Provide the (x, y) coordinate of the cell's center where the given text is located.  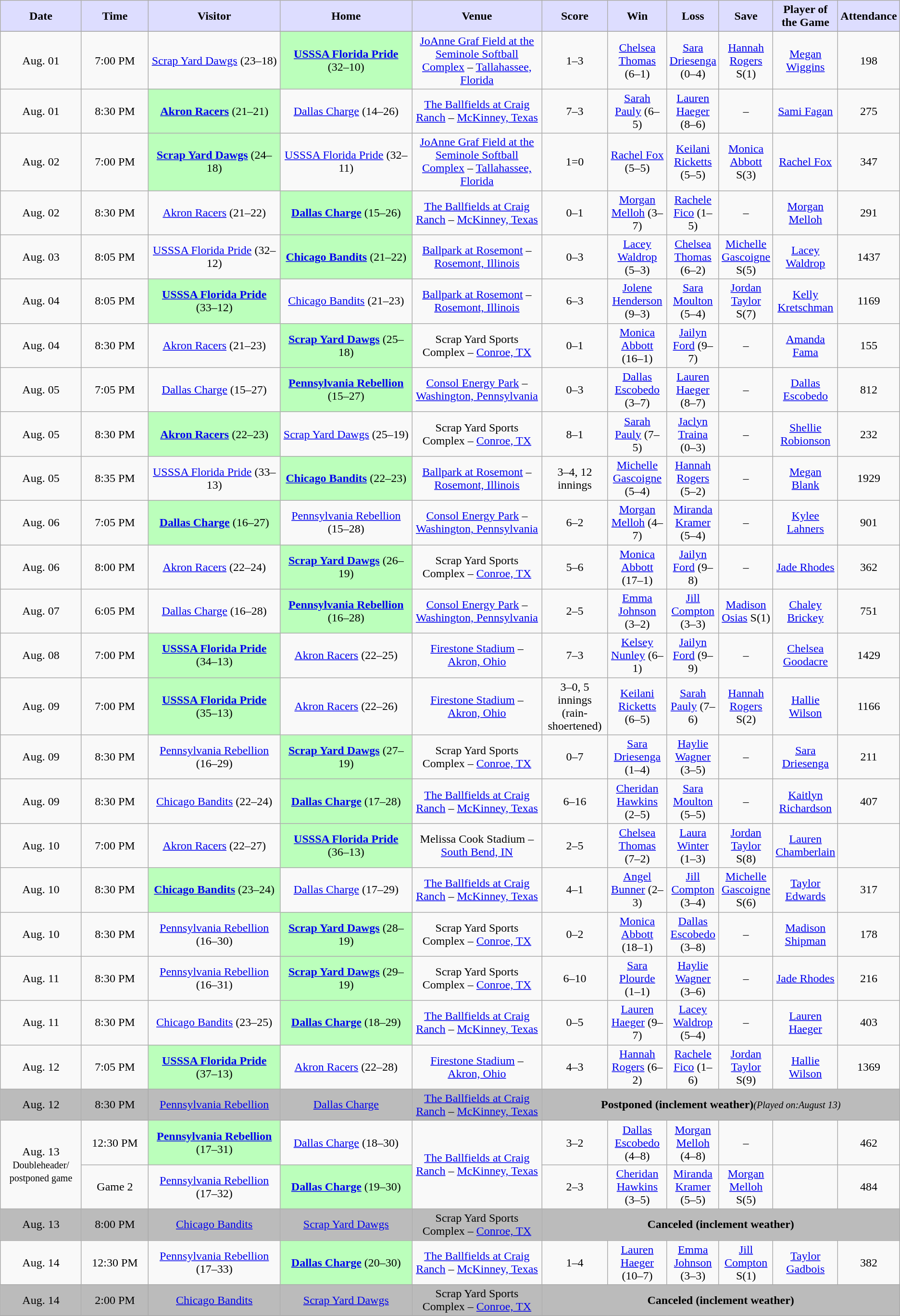
USSSA Florida Pride (34–13) (214, 656)
Dallas Charge (17–28) (346, 801)
Kelly Kretschman (806, 301)
Shellie Robionson (806, 434)
382 (869, 1262)
Kaitlyn Richardson (806, 801)
812 (869, 390)
Miranda Kramer (5–4) (693, 522)
Akron Racers (22–23) (214, 434)
USSSA Florida Pride (32–12) (214, 257)
Morgan Melloh (3–7) (637, 213)
8:35 PM (114, 478)
484 (869, 1187)
Player of the Game (806, 16)
Chelsea Thomas (7–2) (637, 846)
6–10 (575, 978)
Akron Racers (22–24) (214, 567)
Pennsylvania Rebellion (16–29) (214, 757)
Lacey Waldrop (806, 257)
Pennsylvania Rebellion (17–31) (214, 1142)
Haylie Wagner (3–6) (693, 978)
6–3 (575, 301)
Kylee Lahners (806, 522)
Scrap Yard Dawgs (24–18) (214, 162)
0–7 (575, 757)
Cheridan Hawkins (2–5) (637, 801)
Dallas Charge (16–27) (214, 522)
Rachel Fox (5–5) (637, 162)
317 (869, 890)
Date (41, 16)
347 (869, 162)
Dallas Charge (15–26) (346, 213)
Jill Compton S(1) (746, 1262)
Dallas Escobedo (3–8) (693, 934)
Lacey Waldrop (5–4) (693, 1023)
Jordan Taylor S(8) (746, 846)
Pennsylvania Rebellion (15–28) (346, 522)
1–3 (575, 61)
Hannah Rogers (5–2) (693, 478)
Chicago Bandits (23–25) (214, 1023)
Melissa Cook Stadium – South Bend, IN (477, 846)
2–3 (575, 1187)
Chicago Bandits (22–23) (346, 478)
Pennsylvania Rebellion (17–32) (214, 1187)
5–6 (575, 567)
3–0, 5 innings (rain-shoertened) (575, 706)
Sara Plourde (1–1) (637, 978)
Hannah Rogers (6–2) (637, 1067)
Sara Driesenga (1–4) (637, 757)
Akron Racers (22–27) (214, 846)
USSSA Florida Pride (36–13) (346, 846)
Jolene Henderson (9–3) (637, 301)
Madison Osias S(1) (746, 611)
Aug. 13 (41, 1225)
Chicago Bandits (21–23) (346, 301)
Taylor Gadbois (806, 1262)
Chelsea Thomas (6–2) (693, 257)
4–1 (575, 890)
Dallas Charge (20–30) (346, 1262)
Amanda Fama (806, 345)
Morgan Melloh (4–8) (693, 1142)
Pennsylvania Rebellion (214, 1104)
Aug. 07 (41, 611)
Emma Johnson (3–2) (637, 611)
Loss (693, 16)
Jailyn Ford (9–9) (693, 656)
Megan Blank (806, 478)
Jill Compton (3–3) (693, 611)
Chicago Bandits (21–22) (346, 257)
Akron Racers (22–25) (346, 656)
Pennsylvania Rebellion (16–30) (214, 934)
Sara Driesenga (0–4) (693, 61)
USSSA Florida Pride (32–10) (346, 61)
Scrap Yard Dawgs (26–19) (346, 567)
Visitor (214, 16)
Dallas Charge (17–29) (346, 890)
1429 (869, 656)
Aug. 03 (41, 257)
Michelle Gascoigne S(5) (746, 257)
Sara Moulton (5–5) (693, 801)
Akron Racers (21–23) (214, 345)
Sara Moulton (5–4) (693, 301)
216 (869, 978)
Chaley Brickey (806, 611)
Dallas Escobedo (806, 390)
Hannah Rogers S(1) (746, 61)
3–4, 12 innings (575, 478)
Laura Winter (1–3) (693, 846)
1–4 (575, 1262)
Akron Racers (21–21) (214, 111)
Lauren Haeger (10–7) (637, 1262)
Scrap Yard Dawgs (25–19) (346, 434)
Monica Abbott S(3) (746, 162)
155 (869, 345)
Sara Driesenga (806, 757)
Scrap Yard Dawgs (29–19) (346, 978)
Monica Abbott (16–1) (637, 345)
Pennsylvania Rebellion (16–28) (346, 611)
USSSA Florida Pride (33–13) (214, 478)
Pennsylvania Rebellion (16–31) (214, 978)
Morgan Melloh S(5) (746, 1187)
Akron Racers (22–26) (346, 706)
Angel Bunner (2–3) (637, 890)
232 (869, 434)
8–1 (575, 434)
Taylor Edwards (806, 890)
Morgan Melloh (806, 213)
Cheridan Hawkins (3–5) (637, 1187)
Lauren Chamberlain (806, 846)
3–2 (575, 1142)
Michelle Gascoigne S(6) (746, 890)
Miranda Kramer (5–5) (693, 1187)
Jailyn Ford (9–8) (693, 567)
Chelsea Thomas (6–1) (637, 61)
1929 (869, 478)
Rachele Fico (1–5) (693, 213)
362 (869, 567)
Dallas Escobedo (3–7) (637, 390)
Akron Racers (21–22) (214, 213)
Aug. 13 Doubleheader/ postponed game (41, 1164)
Kelsey Nunley (6–1) (637, 656)
6:05 PM (114, 611)
Dallas Charge (18–30) (346, 1142)
Monica Abbott (18–1) (637, 934)
USSSA Florida Pride (37–13) (214, 1067)
Chicago Bandits (22–24) (214, 801)
Jordan Taylor S(9) (746, 1067)
Dallas Charge (19–30) (346, 1187)
Pennsylvania Rebellion (17–33) (214, 1262)
Dallas Charge (16–28) (214, 611)
1=0 (575, 162)
Jailyn Ford (9–7) (693, 345)
Madison Shipman (806, 934)
6–2 (575, 522)
Emma Johnson (3–3) (693, 1262)
901 (869, 522)
291 (869, 213)
USSSA Florida Pride (33–12) (214, 301)
Keilani Ricketts (6–5) (637, 706)
211 (869, 757)
Dallas Charge (346, 1104)
6–16 (575, 801)
178 (869, 934)
Scrap Yard Dawgs (23–18) (214, 61)
0–5 (575, 1023)
Postponed (inclement weather)(Played on:August 13) (721, 1104)
USSSA Florida Pride (35–13) (214, 706)
4–3 (575, 1067)
Chicago Bandits (23–24) (214, 890)
2:00 PM (114, 1301)
Keilani Ricketts (5–5) (693, 162)
Lauren Haeger (9–7) (637, 1023)
198 (869, 61)
1169 (869, 301)
Win (637, 16)
Game 2 (114, 1187)
Haylie Wagner (3–5) (693, 757)
Scrap Yard Dawgs (28–19) (346, 934)
275 (869, 111)
0–2 (575, 934)
462 (869, 1142)
1369 (869, 1067)
Score (575, 16)
Time (114, 16)
Rachele Fico (1–6) (693, 1067)
Pennsylvania Rebellion (15–27) (346, 390)
Jaclyn Traina (0–3) (693, 434)
Dallas Charge (18–29) (346, 1023)
1437 (869, 257)
Lauren Haeger (806, 1023)
1166 (869, 706)
Dallas Charge (14–26) (346, 111)
Save (746, 16)
Attendance (869, 16)
Chelsea Goodacre (806, 656)
Lacey Waldrop (5–3) (637, 257)
Scrap Yard Dawgs (27–19) (346, 757)
Rachel Fox (806, 162)
751 (869, 611)
USSSA Florida Pride (32–11) (346, 162)
407 (869, 801)
Morgan Melloh (4–7) (637, 522)
Sami Fagan (806, 111)
Dallas Escobedo (4–8) (637, 1142)
Lauren Haeger (8–6) (693, 111)
Jill Compton (3–4) (693, 890)
Venue (477, 16)
Lauren Haeger (8–7) (693, 390)
Michelle Gascoigne (5–4) (637, 478)
Jordan Taylor S(7) (746, 301)
Aug. 08 (41, 656)
Hannah Rogers S(2) (746, 706)
Dallas Charge (15–27) (214, 390)
Monica Abbott (17–1) (637, 567)
Megan Wiggins (806, 61)
Sarah Pauly (7–6) (693, 706)
Home (346, 16)
Sarah Pauly (7–5) (637, 434)
Scrap Yard Dawgs (25–18) (346, 345)
Sarah Pauly (6–5) (637, 111)
403 (869, 1023)
Akron Racers (22–28) (346, 1067)
